From the cell containing the given text, extract its center point as [X, Y] coordinate. 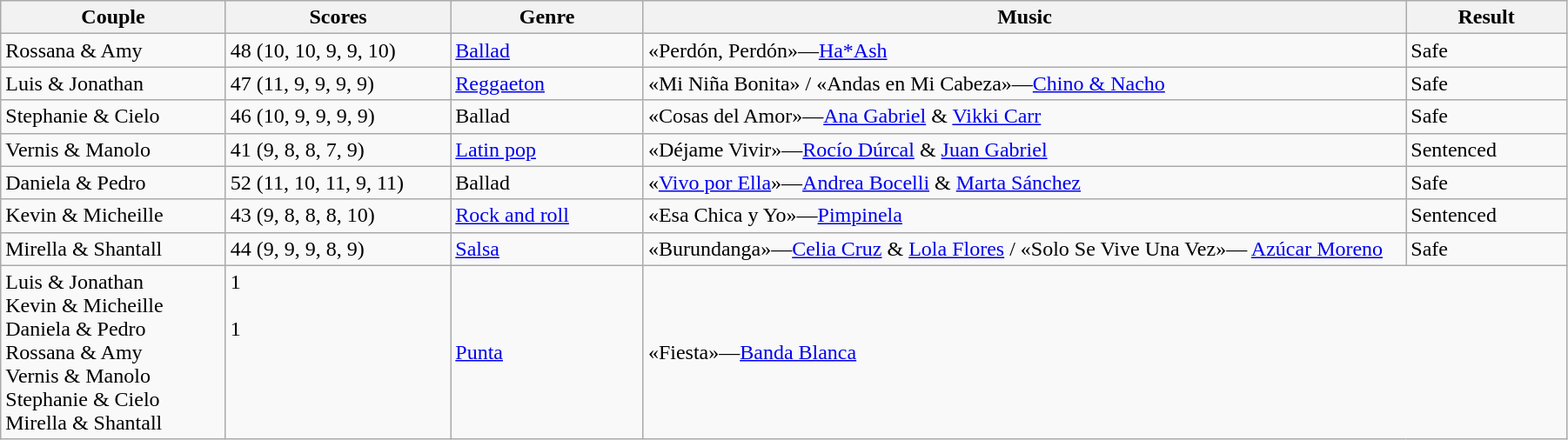
«Vivo por Ella»—Andrea Bocelli & Marta Sánchez [1024, 183]
48 (10, 10, 9, 9, 10) [338, 50]
43 (9, 8, 8, 8, 10) [338, 216]
11 [338, 352]
«Mi Niña Bonita» / «Andas en Mi Cabeza»—Chino & Nacho [1024, 83]
Music [1024, 17]
Rossana & Amy [113, 50]
Couple [113, 17]
Luis & Jonathan [113, 83]
44 (9, 9, 9, 8, 9) [338, 249]
Genre [547, 17]
Stephanie & Cielo [113, 117]
«Burundanga»—Celia Cruz & Lola Flores / «Solo Se Vive Una Vez»— Azúcar Moreno [1024, 249]
Luis & JonathanKevin & MicheilleDaniela & PedroRossana & AmyVernis & ManoloStephanie & CieloMirella & Shantall [113, 352]
Punta [547, 352]
Vernis & Manolo [113, 150]
«Fiesta»—Banda Blanca [1105, 352]
«Esa Chica y Yo»—Pimpinela [1024, 216]
Kevin & Micheille [113, 216]
«Cosas del Amor»—Ana Gabriel & Vikki Carr [1024, 117]
Reggaeton [547, 83]
Salsa [547, 249]
Result [1486, 17]
52 (11, 10, 11, 9, 11) [338, 183]
Rock and roll [547, 216]
46 (10, 9, 9, 9, 9) [338, 117]
Scores [338, 17]
Latin pop [547, 150]
Mirella & Shantall [113, 249]
«Perdón, Perdón»—Ha*Ash [1024, 50]
Daniela & Pedro [113, 183]
«Déjame Vivir»—Rocío Dúrcal & Juan Gabriel [1024, 150]
47 (11, 9, 9, 9, 9) [338, 83]
41 (9, 8, 8, 7, 9) [338, 150]
